Return the [X, Y] coordinate for the center point of the cell that contains the specified text.  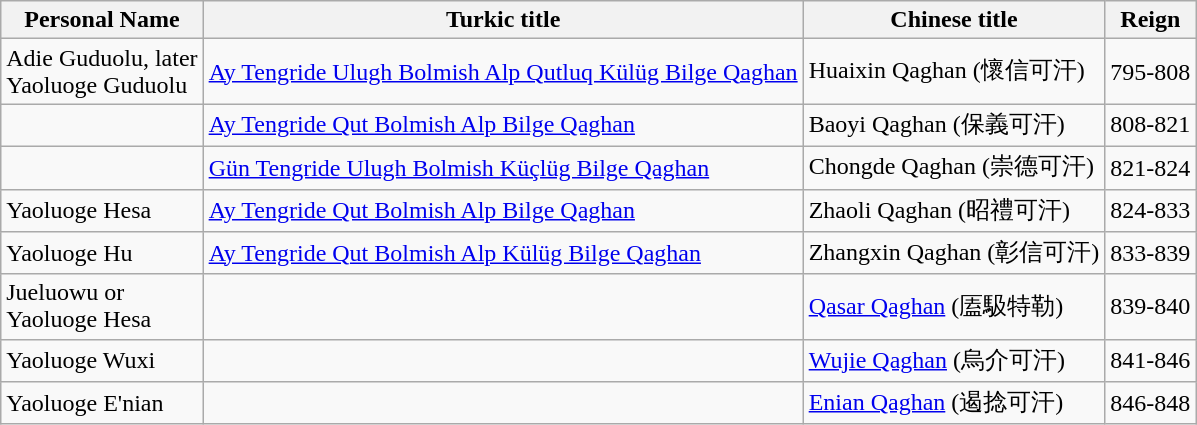
Yaoluoge Hu [102, 254]
846-848 [1150, 404]
841-846 [1150, 360]
Yaoluoge Wuxi [102, 360]
Ay Tengride Ulugh Bolmish Alp Qutluq Külüg Bilge Qaghan [503, 72]
Personal Name [102, 20]
Wujie Qaghan (烏介可汗) [954, 360]
839-840 [1150, 306]
Chongde Qaghan (崇德可汗) [954, 168]
Ay Tengride Qut Bolmish Alp Külüg Bilge Qaghan [503, 254]
Reign [1150, 20]
Yaoluoge Hesa [102, 210]
821-824 [1150, 168]
Zhaoli Qaghan (昭禮可汗) [954, 210]
Chinese title [954, 20]
795-808 [1150, 72]
Turkic title [503, 20]
Enian Qaghan (遏捻可汗) [954, 404]
833-839 [1150, 254]
Gün Tengride Ulugh Bolmish Küçlüg Bilge Qaghan [503, 168]
Huaixin Qaghan (懷信可汗) [954, 72]
Adie Guduolu, laterYaoluoge Guduolu [102, 72]
Jueluowu orYaoluoge Hesa [102, 306]
Qasar Qaghan (㕎馺特勒) [954, 306]
824-833 [1150, 210]
Zhangxin Qaghan (彰信可汗) [954, 254]
Yaoluoge E'nian [102, 404]
808-821 [1150, 126]
Baoyi Qaghan (保義可汗) [954, 126]
